Pinpoint the cell where the given text exists, returning its [x, y] midpoint coordinate. 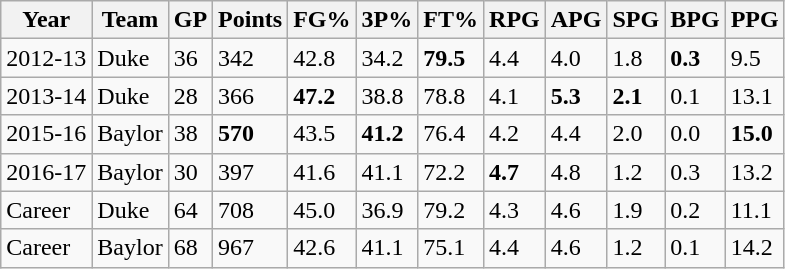
76.4 [451, 134]
15.0 [754, 134]
42.8 [322, 58]
79.2 [451, 210]
SPG [636, 20]
3P% [387, 20]
FT% [451, 20]
708 [250, 210]
342 [250, 58]
Year [46, 20]
38 [190, 134]
75.1 [451, 248]
41.6 [322, 172]
68 [190, 248]
FG% [322, 20]
PPG [754, 20]
78.8 [451, 96]
45.0 [322, 210]
79.5 [451, 58]
30 [190, 172]
72.2 [451, 172]
4.1 [515, 96]
Team [130, 20]
42.6 [322, 248]
BPG [695, 20]
38.8 [387, 96]
GP [190, 20]
0.0 [695, 134]
2016-17 [46, 172]
36.9 [387, 210]
36 [190, 58]
4.8 [576, 172]
28 [190, 96]
5.3 [576, 96]
4.0 [576, 58]
34.2 [387, 58]
43.5 [322, 134]
2.1 [636, 96]
13.1 [754, 96]
47.2 [322, 96]
RPG [515, 20]
967 [250, 248]
1.8 [636, 58]
4.2 [515, 134]
9.5 [754, 58]
0.2 [695, 210]
4.7 [515, 172]
366 [250, 96]
2.0 [636, 134]
2015-16 [46, 134]
4.3 [515, 210]
2013-14 [46, 96]
1.9 [636, 210]
2012-13 [46, 58]
14.2 [754, 248]
APG [576, 20]
41.2 [387, 134]
Points [250, 20]
13.2 [754, 172]
397 [250, 172]
11.1 [754, 210]
570 [250, 134]
64 [190, 210]
